Pinpoint the cell where the given text exists, returning its [X, Y] midpoint coordinate. 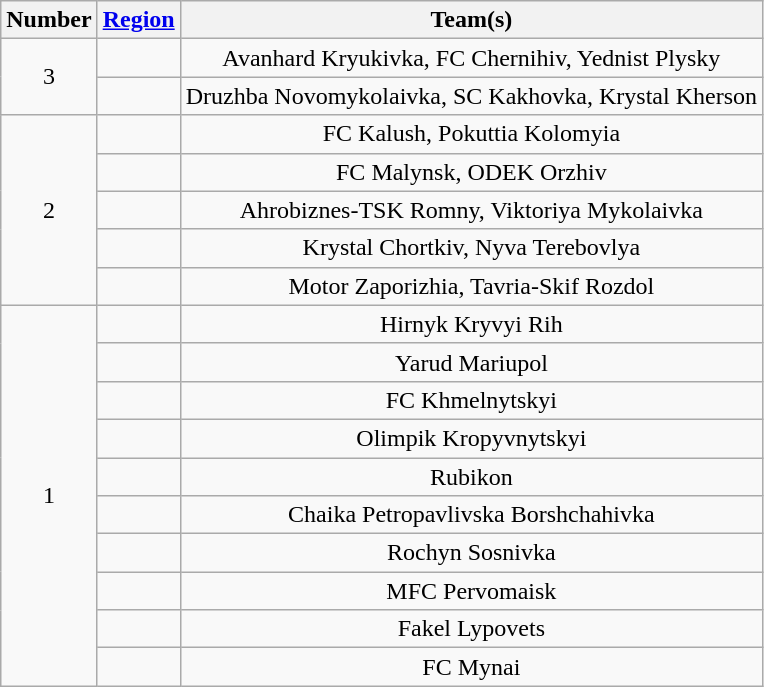
Druzhba Novomykolaivka, SC Kakhovka, Krystal Kherson [471, 96]
Olimpik Kropyvnytskyi [471, 438]
FC Khmelnytskyi [471, 400]
FC Malynsk, ODEK Orzhiv [471, 172]
Krystal Chortkiv, Nyva Terebovlya [471, 248]
FC Mynai [471, 667]
Team(s) [471, 20]
Fakel Lypovets [471, 629]
Hirnyk Kryvyi Rih [471, 324]
Chaika Petropavlivska Borshchahivka [471, 515]
3 [49, 77]
Motor Zaporizhia, Tavria-Skif Rozdol [471, 286]
Rochyn Sosnivka [471, 553]
Number [49, 20]
Region [138, 20]
Yarud Mariupol [471, 362]
FC Kalush, Pokuttia Kolomyia [471, 134]
MFC Pervomaisk [471, 591]
Ahrobiznes-TSK Romny, Viktoriya Mykolaivka [471, 210]
Avanhard Kryukivka, FC Chernihiv, Yednist Plysky [471, 58]
1 [49, 496]
Rubikon [471, 477]
2 [49, 210]
